From the cell containing the given text, extract its center point as [X, Y] coordinate. 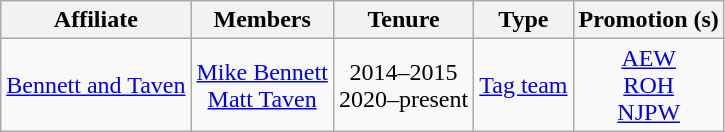
Affiliate [96, 20]
Mike BennettMatt Taven [262, 85]
Bennett and Taven [96, 85]
Tag team [524, 85]
AEWROHNJPW [648, 85]
Tenure [403, 20]
Type [524, 20]
Promotion (s) [648, 20]
2014–20152020–present [403, 85]
Members [262, 20]
